Return the (X, Y) coordinate for the center point of the cell that contains the specified text.  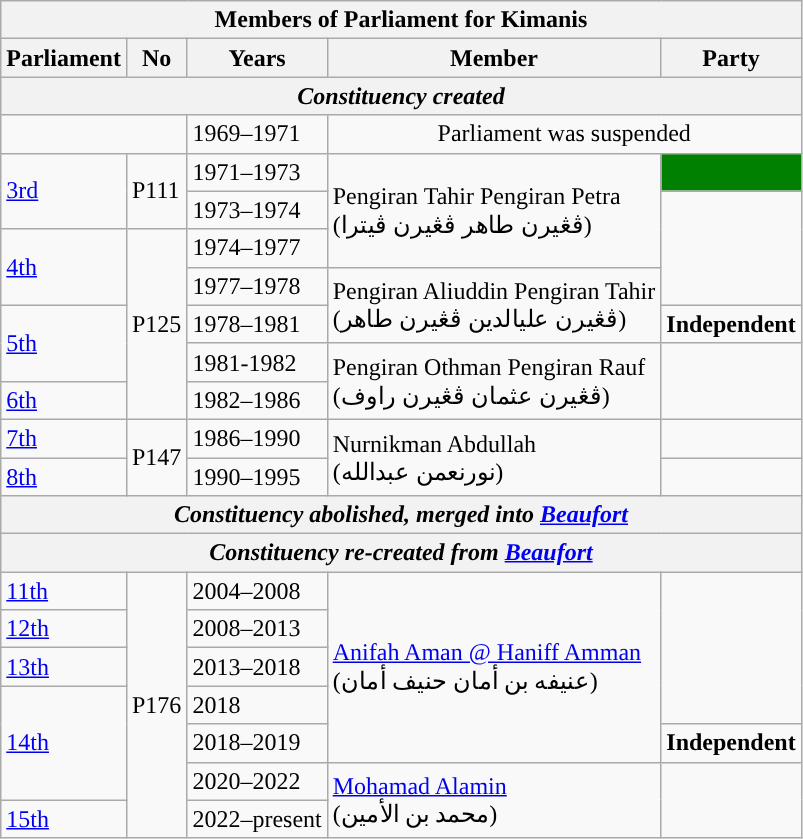
P111 (156, 191)
12th (64, 629)
1982–1986 (257, 400)
1990–1995 (257, 477)
1978–1981 (257, 324)
6th (64, 400)
3rd (64, 191)
2018 (257, 705)
Parliament was suspended (564, 134)
Years (257, 58)
2004–2008 (257, 591)
2022–present (257, 819)
14th (64, 743)
Members of Parliament for Kimanis (401, 20)
11th (64, 591)
7th (64, 438)
P147 (156, 457)
Mohamad Alamin (محمد بن الأمين) (494, 800)
Member (494, 58)
1981-1982 (257, 362)
5th (64, 343)
15th (64, 819)
Anifah Aman @ Haniff Amman (عنيفه بن أمان حنيف أمان) (494, 667)
2020–2022 (257, 781)
1977–1978 (257, 286)
Nurnikman Abdullah (نورنعمن عبدالله) (494, 457)
Constituency re-created from Beaufort (401, 553)
8th (64, 477)
P176 (156, 705)
13th (64, 667)
4th (64, 267)
2008–2013 (257, 629)
Constituency abolished, merged into Beaufort (401, 515)
Pengiran Aliuddin Pengiran Tahir (ڤڠيرن عليالدين ڤڠيرن طاهر) (494, 305)
Constituency created (401, 96)
Pengiran Othman Pengiran Rauf (ڤڠيرن عثمان ڤڠيرن راوف) (494, 381)
2018–2019 (257, 743)
1973–1974 (257, 210)
2013–2018 (257, 667)
P125 (156, 324)
No (156, 58)
1969–1971 (257, 134)
Pengiran Tahir Pengiran Petra (ڤڠيرن طاهر ڤڠيرن ڤيترا) (494, 210)
1971–1973 (257, 172)
Parliament (64, 58)
1974–1977 (257, 248)
1986–1990 (257, 438)
Party (731, 58)
